Detect which cell encompasses the target text, then output its (x, y) center coordinate. 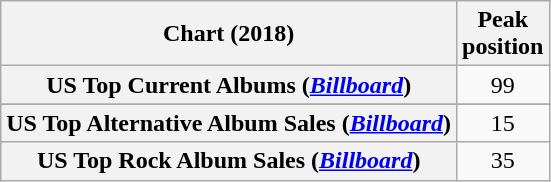
35 (503, 161)
US Top Rock Album Sales (Billboard) (229, 161)
US Top Alternative Album Sales (Billboard) (229, 123)
US Top Current Albums (Billboard) (229, 85)
Peakposition (503, 34)
Chart (2018) (229, 34)
99 (503, 85)
15 (503, 123)
